Output the (X, Y) coordinate of the center of the cell containing the given text.  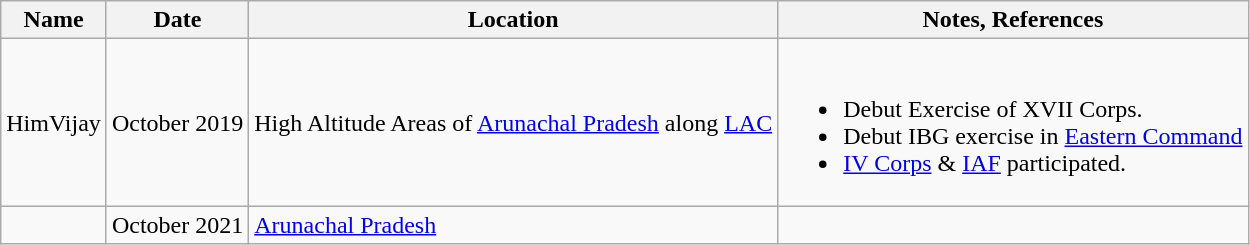
October 2019 (177, 122)
HimVijay (54, 122)
Arunachal Pradesh (514, 225)
October 2021 (177, 225)
High Altitude Areas of Arunachal Pradesh along LAC (514, 122)
Name (54, 20)
Location (514, 20)
Date (177, 20)
Notes, References (1013, 20)
Debut Exercise of XVII Corps.Debut IBG exercise in Eastern CommandIV Corps & IAF participated. (1013, 122)
